Identify which cell holds the provided text, then report its [x, y] central coordinate. 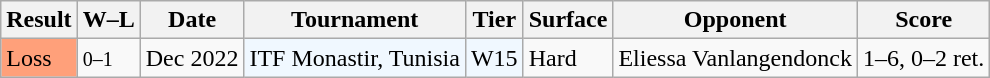
0–1 [108, 58]
Hard [568, 58]
ITF Monastir, Tunisia [354, 58]
W–L [108, 20]
W15 [494, 58]
Loss [39, 58]
Tier [494, 20]
Result [39, 20]
Tournament [354, 20]
Date [192, 20]
1–6, 0–2 ret. [923, 58]
Opponent [736, 20]
Dec 2022 [192, 58]
Eliessa Vanlangendonck [736, 58]
Surface [568, 20]
Score [923, 20]
